Determine the (X, Y) coordinate at the center of the cell enclosing the given text.  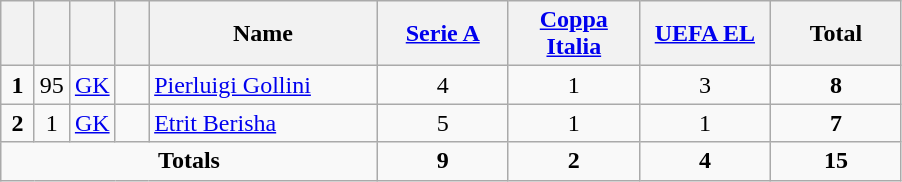
Total (836, 34)
9 (442, 161)
Pierluigi Gollini (264, 85)
Etrit Berisha (264, 123)
3 (704, 85)
Serie A (442, 34)
UEFA EL (704, 34)
5 (442, 123)
Totals (189, 161)
Name (264, 34)
15 (836, 161)
7 (836, 123)
Coppa Italia (574, 34)
95 (52, 85)
8 (836, 85)
